Pinpoint the cell where the given text exists, returning its [x, y] midpoint coordinate. 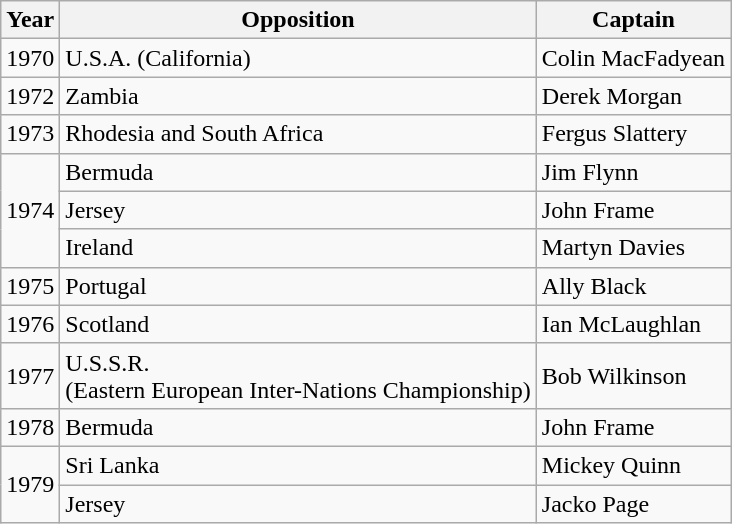
1974 [30, 210]
1970 [30, 58]
Captain [633, 20]
Ally Black [633, 286]
1979 [30, 484]
Colin MacFadyean [633, 58]
Ian McLaughlan [633, 324]
Scotland [298, 324]
Bob Wilkinson [633, 376]
Sri Lanka [298, 465]
1972 [30, 96]
Fergus Slattery [633, 134]
1975 [30, 286]
1978 [30, 427]
1976 [30, 324]
Jim Flynn [633, 172]
Year [30, 20]
1973 [30, 134]
Portugal [298, 286]
Derek Morgan [633, 96]
Jacko Page [633, 503]
Martyn Davies [633, 248]
Zambia [298, 96]
Rhodesia and South Africa [298, 134]
Ireland [298, 248]
U.S.S.R. (Eastern European Inter-Nations Championship) [298, 376]
Opposition [298, 20]
U.S.A. (California) [298, 58]
Mickey Quinn [633, 465]
1977 [30, 376]
